Pinpoint the cell where the given text exists, returning its [x, y] midpoint coordinate. 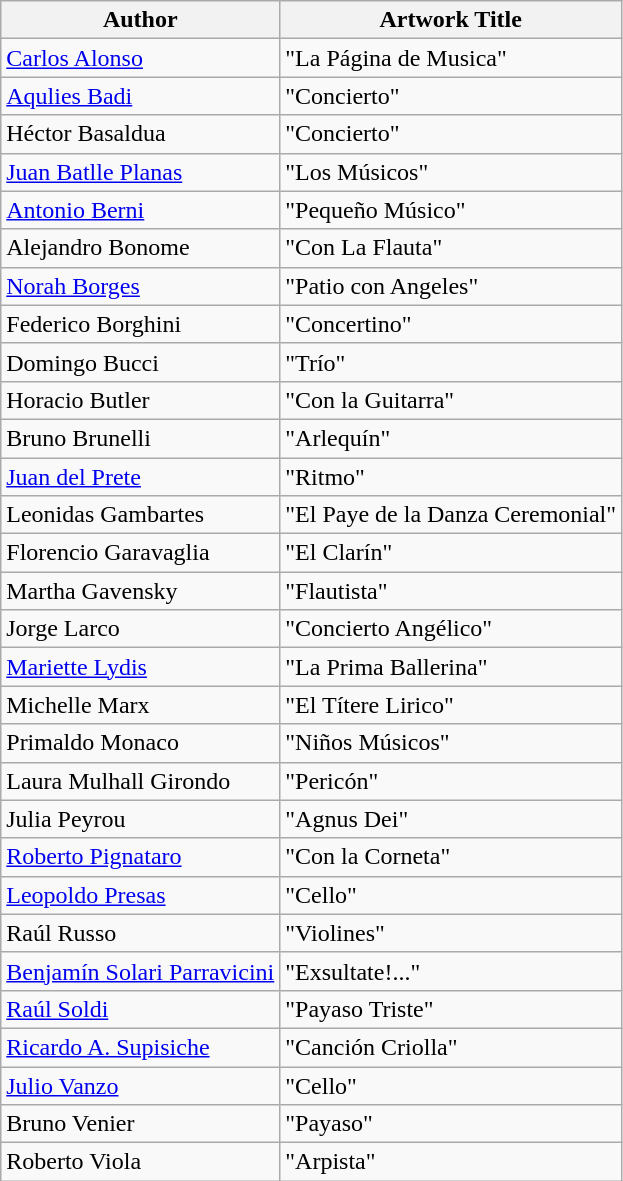
"Canción Criolla" [451, 1047]
"El Clarín" [451, 553]
"Concierto Angélico" [451, 629]
"Flautista" [451, 591]
"Payaso" [451, 1124]
"Arpista" [451, 1162]
Martha Gavensky [140, 591]
Roberto Pignataro [140, 857]
"Pequeño Músico" [451, 210]
Ricardo A. Supisiche [140, 1047]
Alejandro Bonome [140, 248]
Primaldo Monaco [140, 743]
Julio Vanzo [140, 1085]
"Niños Músicos" [451, 743]
Carlos Alonso [140, 58]
"Pericón" [451, 781]
Domingo Bucci [140, 362]
"Concertino" [451, 324]
Héctor Basaldua [140, 134]
Author [140, 20]
"Con la Corneta" [451, 857]
Leopoldo Presas [140, 895]
Antonio Berni [140, 210]
Mariette Lydis [140, 667]
Laura Mulhall Girondo [140, 781]
Bruno Brunelli [140, 438]
Julia Peyrou [140, 819]
"Ritmo" [451, 477]
"Exsultate!..." [451, 971]
Benjamín Solari Parravicini [140, 971]
Federico Borghini [140, 324]
Florencio Garavaglia [140, 553]
Roberto Viola [140, 1162]
"Trío" [451, 362]
Raúl Russo [140, 933]
"Agnus Dei" [451, 819]
Juan Batlle Planas [140, 172]
"Arlequín" [451, 438]
"Violines" [451, 933]
"Con la Guitarra" [451, 400]
Leonidas Gambartes [140, 515]
Michelle Marx [140, 705]
Jorge Larco [140, 629]
Aqulies Badi [140, 96]
Horacio Butler [140, 400]
"Payaso Triste" [451, 1009]
"Con La Flauta" [451, 248]
Juan del Prete [140, 477]
Artwork Title [451, 20]
"El Títere Lirico" [451, 705]
"El Paye de la Danza Ceremonial" [451, 515]
Bruno Venier [140, 1124]
"La Prima Ballerina" [451, 667]
"Los Músicos" [451, 172]
Norah Borges [140, 286]
Raúl Soldi [140, 1009]
"La Página de Musica" [451, 58]
"Patio con Angeles" [451, 286]
